Return [x, y] of the center of cell containing provided text 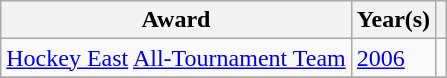
Award [176, 20]
2006 [393, 58]
Year(s) [393, 20]
Hockey East All-Tournament Team [176, 58]
